Extract the [X, Y] coordinate from the center of the cell holding the provided text.  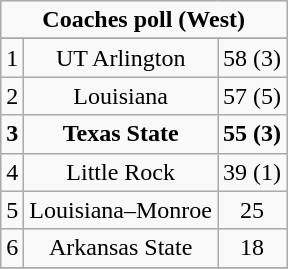
58 (3) [252, 58]
1 [12, 58]
4 [12, 172]
Little Rock [121, 172]
Louisiana [121, 96]
6 [12, 248]
Arkansas State [121, 248]
55 (3) [252, 134]
3 [12, 134]
25 [252, 210]
2 [12, 96]
39 (1) [252, 172]
57 (5) [252, 96]
UT Arlington [121, 58]
Louisiana–Monroe [121, 210]
Texas State [121, 134]
18 [252, 248]
Coaches poll (West) [144, 20]
5 [12, 210]
